Capture the cell that displays the provided text and extract its [X, Y] central coordinate. 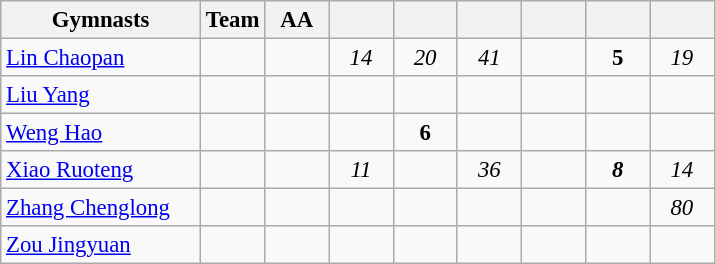
5 [618, 58]
AA [297, 20]
Xiao Ruoteng [101, 170]
19 [682, 58]
20 [425, 58]
11 [361, 170]
Weng Hao [101, 133]
6 [425, 133]
Team [232, 20]
Liu Yang [101, 95]
80 [682, 208]
Lin Chaopan [101, 58]
Gymnasts [101, 20]
Zhang Chenglong [101, 208]
8 [618, 170]
41 [489, 58]
36 [489, 170]
Zou Jingyuan [101, 245]
